Provide the [x, y] coordinate of the cell's center where the given text is located.  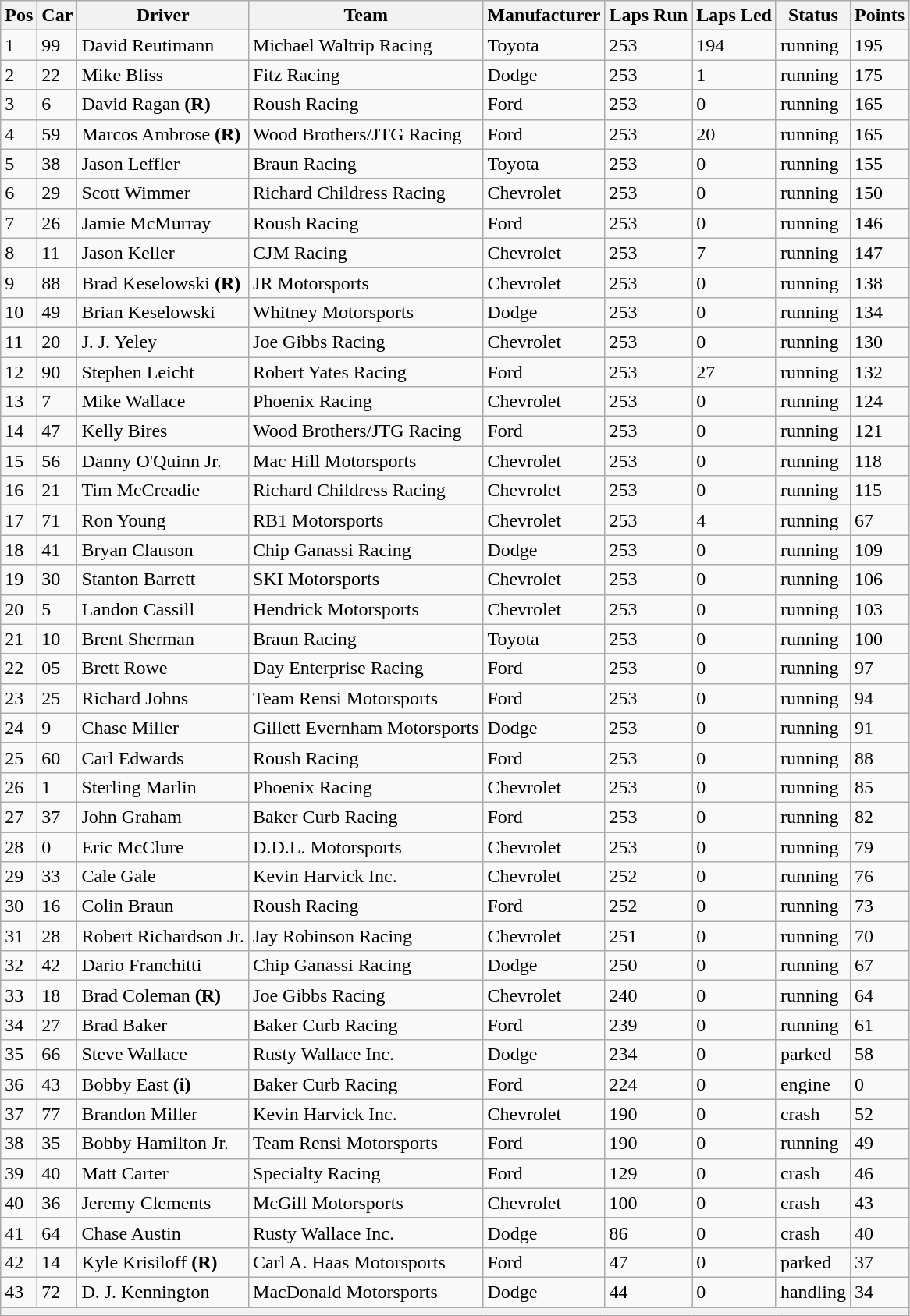
19 [19, 580]
Mike Bliss [163, 75]
15 [19, 461]
2 [19, 75]
Jeremy Clements [163, 1203]
56 [58, 461]
118 [879, 461]
66 [58, 1055]
Gillett Evernham Motorsports [366, 728]
138 [879, 282]
124 [879, 402]
Specialty Racing [366, 1173]
251 [649, 936]
Tim McCreadie [163, 491]
Brad Baker [163, 1025]
77 [58, 1114]
David Reutimann [163, 45]
Bryan Clauson [163, 550]
12 [19, 372]
Steve Wallace [163, 1055]
RB1 Motorsports [366, 520]
Bobby Hamilton Jr. [163, 1144]
130 [879, 342]
Pos [19, 16]
59 [58, 134]
Ron Young [163, 520]
Sterling Marlin [163, 787]
39 [19, 1173]
Stephen Leicht [163, 372]
Day Enterprise Racing [366, 669]
150 [879, 193]
52 [879, 1114]
90 [58, 372]
engine [813, 1084]
109 [879, 550]
129 [649, 1173]
106 [879, 580]
94 [879, 698]
Jason Leffler [163, 164]
Hendrick Motorsports [366, 609]
13 [19, 402]
Laps Led [734, 16]
Carl Edwards [163, 757]
71 [58, 520]
Brian Keselowski [163, 312]
103 [879, 609]
McGill Motorsports [366, 1203]
121 [879, 431]
240 [649, 995]
58 [879, 1055]
Brandon Miller [163, 1114]
handling [813, 1292]
175 [879, 75]
60 [58, 757]
234 [649, 1055]
Kyle Krisiloff (R) [163, 1262]
Michael Waltrip Racing [366, 45]
132 [879, 372]
Whitney Motorsports [366, 312]
John Graham [163, 817]
146 [879, 223]
Eric McClure [163, 846]
194 [734, 45]
David Ragan (R) [163, 105]
J. J. Yeley [163, 342]
D. J. Kennington [163, 1292]
Manufacturer [544, 16]
Dario Franchitti [163, 966]
79 [879, 846]
31 [19, 936]
Robert Yates Racing [366, 372]
Robert Richardson Jr. [163, 936]
Car [58, 16]
Mac Hill Motorsports [366, 461]
224 [649, 1084]
Scott Wimmer [163, 193]
82 [879, 817]
195 [879, 45]
17 [19, 520]
85 [879, 787]
Kelly Bires [163, 431]
Richard Johns [163, 698]
Brett Rowe [163, 669]
Driver [163, 16]
Jamie McMurray [163, 223]
Jay Robinson Racing [366, 936]
Status [813, 16]
Matt Carter [163, 1173]
97 [879, 669]
3 [19, 105]
Brad Keselowski (R) [163, 282]
Bobby East (i) [163, 1084]
155 [879, 164]
Points [879, 16]
Chase Austin [163, 1233]
23 [19, 698]
Mike Wallace [163, 402]
115 [879, 491]
Brad Coleman (R) [163, 995]
Colin Braun [163, 906]
46 [879, 1173]
8 [19, 253]
76 [879, 877]
99 [58, 45]
70 [879, 936]
Carl A. Haas Motorsports [366, 1262]
Cale Gale [163, 877]
JR Motorsports [366, 282]
134 [879, 312]
73 [879, 906]
44 [649, 1292]
Landon Cassill [163, 609]
Marcos Ambrose (R) [163, 134]
91 [879, 728]
Chase Miller [163, 728]
250 [649, 966]
147 [879, 253]
Jason Keller [163, 253]
SKI Motorsports [366, 580]
Team [366, 16]
Fitz Racing [366, 75]
61 [879, 1025]
Stanton Barrett [163, 580]
05 [58, 669]
Brent Sherman [163, 639]
D.D.L. Motorsports [366, 846]
CJM Racing [366, 253]
86 [649, 1233]
239 [649, 1025]
24 [19, 728]
32 [19, 966]
MacDonald Motorsports [366, 1292]
Danny O'Quinn Jr. [163, 461]
Laps Run [649, 16]
72 [58, 1292]
